Determine the (x, y) coordinate at the center of the cell enclosing the given text.  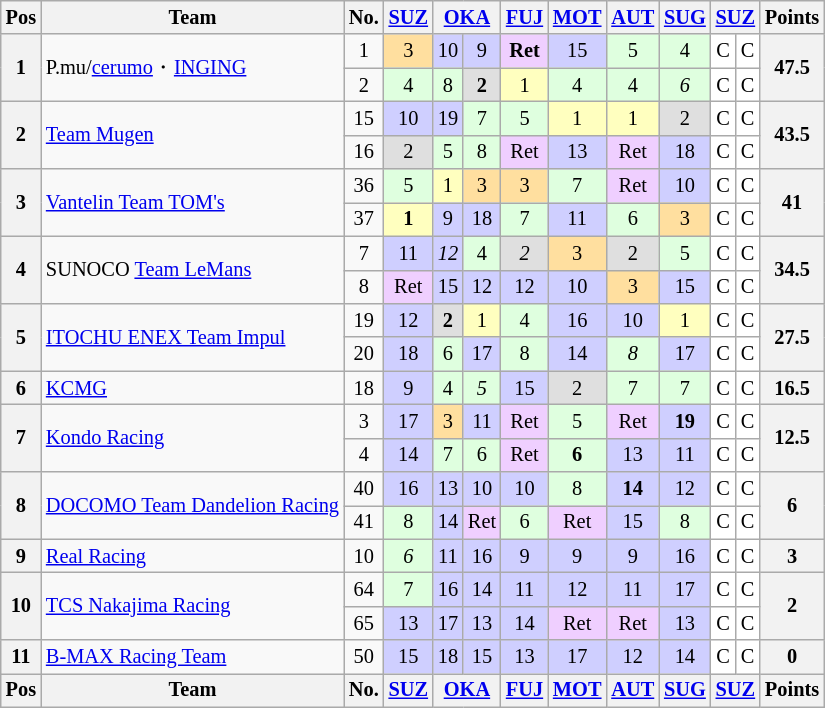
34.5 (792, 270)
TCS Nakajima Racing (192, 606)
36 (364, 186)
B-MAX Racing Team (192, 657)
37 (364, 219)
20 (364, 354)
47.5 (792, 68)
Real Racing (192, 556)
12.5 (792, 438)
40 (364, 489)
KCMG (192, 388)
43.5 (792, 134)
50 (364, 657)
Vantelin Team TOM's (192, 202)
16.5 (792, 388)
65 (364, 623)
Kondo Racing (192, 438)
64 (364, 589)
ITOCHU ENEX Team Impul (192, 336)
DOCOMO Team Dandelion Racing (192, 506)
27.5 (792, 336)
Team Mugen (192, 134)
P.mu/cerumo・INGING (192, 68)
SUNOCO Team LeMans (192, 270)
0 (792, 657)
